Identify which cell holds the provided text, then report its [X, Y] central coordinate. 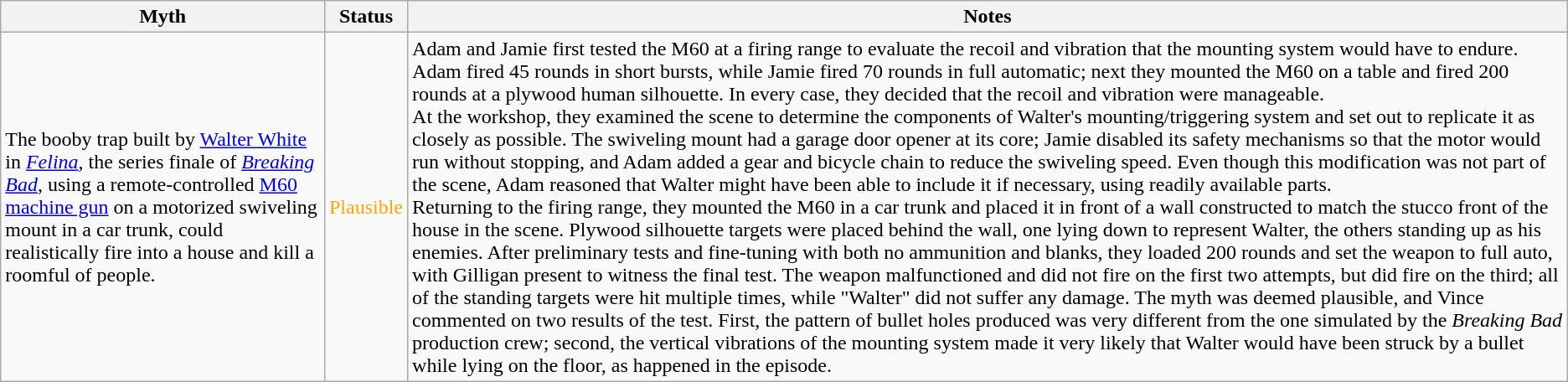
Notes [988, 17]
Status [365, 17]
Myth [162, 17]
Plausible [365, 207]
